Scan for the cell matching the given text and deliver its [x, y] coordinate at center. 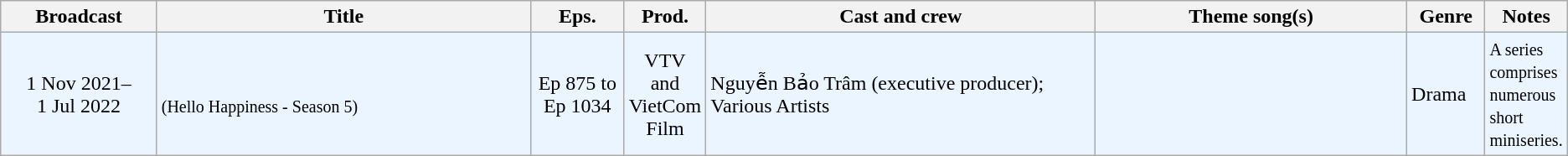
Ep 875 to Ep 1034 [577, 94]
Eps. [577, 17]
Nguyễn Bảo Trâm (executive producer); Various Artists [901, 94]
Notes [1526, 17]
(Hello Happiness - Season 5) [343, 94]
Drama [1446, 94]
A series comprises numerous short miniseries. [1526, 94]
Broadcast [79, 17]
Prod. [665, 17]
1 Nov 2021–1 Jul 2022 [79, 94]
Theme song(s) [1251, 17]
Cast and crew [901, 17]
VTV and VietCom Film [665, 94]
Genre [1446, 17]
Title [343, 17]
